Find where the given text appears and provide that cell's center as [X, Y] coordinate. 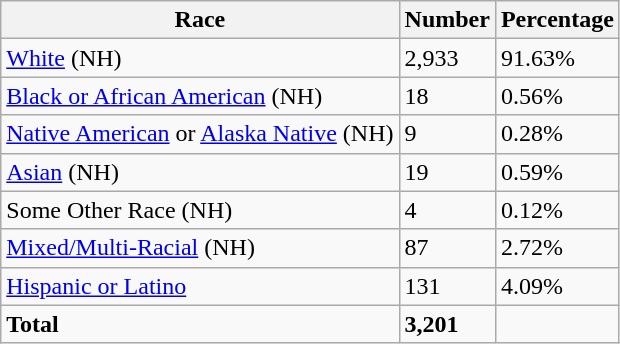
Total [200, 324]
Hispanic or Latino [200, 286]
91.63% [557, 58]
87 [447, 248]
Native American or Alaska Native (NH) [200, 134]
0.12% [557, 210]
19 [447, 172]
18 [447, 96]
2.72% [557, 248]
Black or African American (NH) [200, 96]
Asian (NH) [200, 172]
0.28% [557, 134]
Percentage [557, 20]
2,933 [447, 58]
0.59% [557, 172]
0.56% [557, 96]
9 [447, 134]
Race [200, 20]
4 [447, 210]
Number [447, 20]
4.09% [557, 286]
White (NH) [200, 58]
3,201 [447, 324]
131 [447, 286]
Mixed/Multi-Racial (NH) [200, 248]
Some Other Race (NH) [200, 210]
